For the text-containing cell, return its midpoint in [x, y] coordinate format. 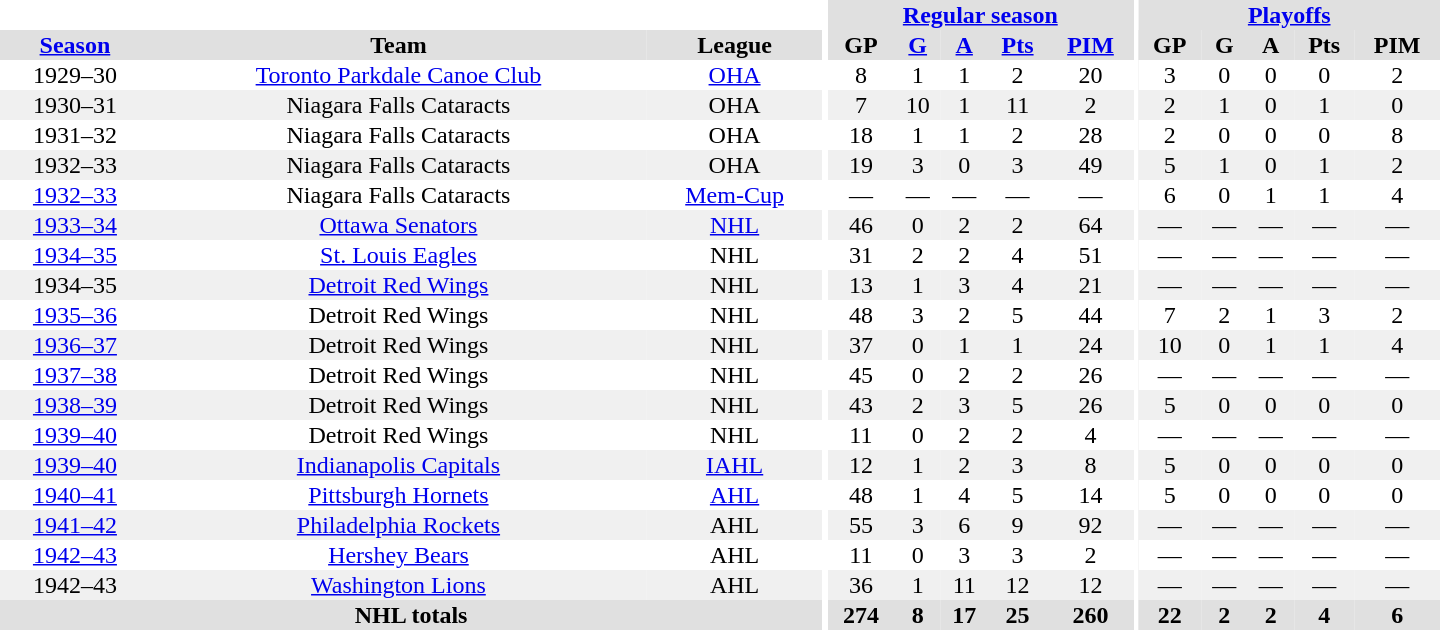
18 [860, 135]
1931–32 [75, 135]
Mem-Cup [734, 195]
22 [1170, 615]
1933–34 [75, 225]
36 [860, 585]
92 [1091, 525]
Washington Lions [398, 585]
17 [964, 615]
Playoffs [1289, 15]
51 [1091, 255]
28 [1091, 135]
Toronto Parkdale Canoe Club [398, 75]
Indianapolis Capitals [398, 465]
24 [1091, 345]
Hershey Bears [398, 555]
League [734, 45]
Team [398, 45]
1930–31 [75, 105]
49 [1091, 165]
37 [860, 345]
25 [1017, 615]
43 [860, 405]
IAHL [734, 465]
14 [1091, 495]
1929–30 [75, 75]
1937–38 [75, 375]
44 [1091, 315]
1935–36 [75, 315]
1936–37 [75, 345]
9 [1017, 525]
55 [860, 525]
46 [860, 225]
1940–41 [75, 495]
260 [1091, 615]
274 [860, 615]
45 [860, 375]
21 [1091, 285]
NHL totals [411, 615]
13 [860, 285]
31 [860, 255]
Season [75, 45]
1941–42 [75, 525]
19 [860, 165]
64 [1091, 225]
20 [1091, 75]
Ottawa Senators [398, 225]
St. Louis Eagles [398, 255]
Pittsburgh Hornets [398, 495]
Philadelphia Rockets [398, 525]
Regular season [980, 15]
1938–39 [75, 405]
